From the cell containing the given text, extract its center point as (x, y) coordinate. 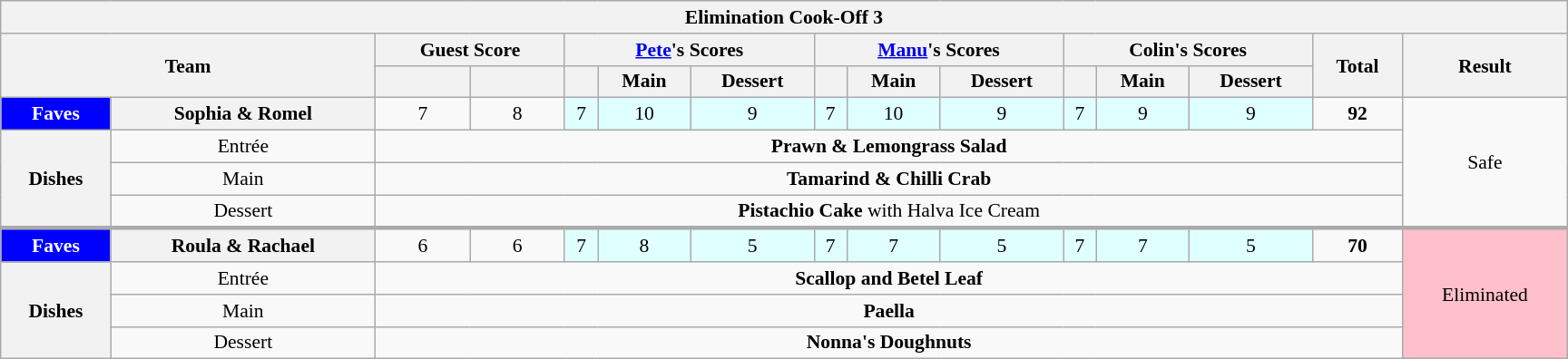
Nonna's Doughnuts (889, 343)
Manu's Scores (938, 50)
Roula & Rachael (243, 245)
Tamarind & Chilli Crab (889, 179)
Guest Score (470, 50)
Prawn & Lemongrass Salad (889, 147)
92 (1357, 114)
Pistachio Cake with Halva Ice Cream (889, 212)
Sophia & Romel (243, 114)
Result (1485, 65)
Pete's Scores (690, 50)
Colin's Scores (1189, 50)
Safe (1485, 163)
Eliminated (1485, 294)
Total (1357, 65)
70 (1357, 245)
Team (189, 65)
Scallop and Betel Leaf (889, 278)
Paella (889, 311)
Elimination Cook-Off 3 (784, 17)
